Search for the cell housing the specified text and yield its [x, y] center coordinate. 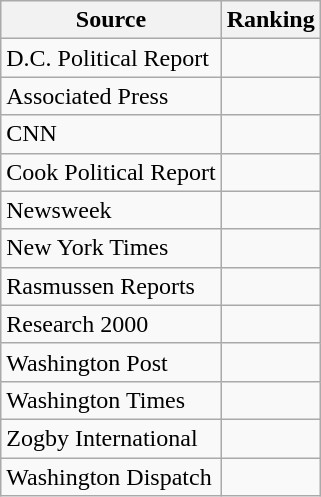
Associated Press [111, 96]
Zogby International [111, 438]
Washington Dispatch [111, 477]
Rasmussen Reports [111, 286]
Newsweek [111, 210]
CNN [111, 134]
New York Times [111, 248]
Cook Political Report [111, 172]
Source [111, 20]
Research 2000 [111, 324]
Ranking [270, 20]
Washington Post [111, 362]
Washington Times [111, 400]
D.C. Political Report [111, 58]
